Detect which cell encompasses the target text, then output its (x, y) center coordinate. 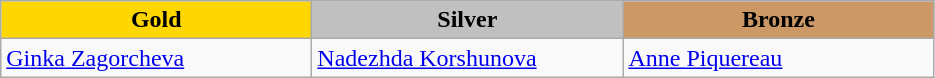
Silver (468, 20)
Bronze (778, 20)
Nadezhda Korshunova (468, 58)
Anne Piquereau (778, 58)
Ginka Zagorcheva (156, 58)
Gold (156, 20)
